Scan for the cell matching the given text and deliver its [X, Y] coordinate at center. 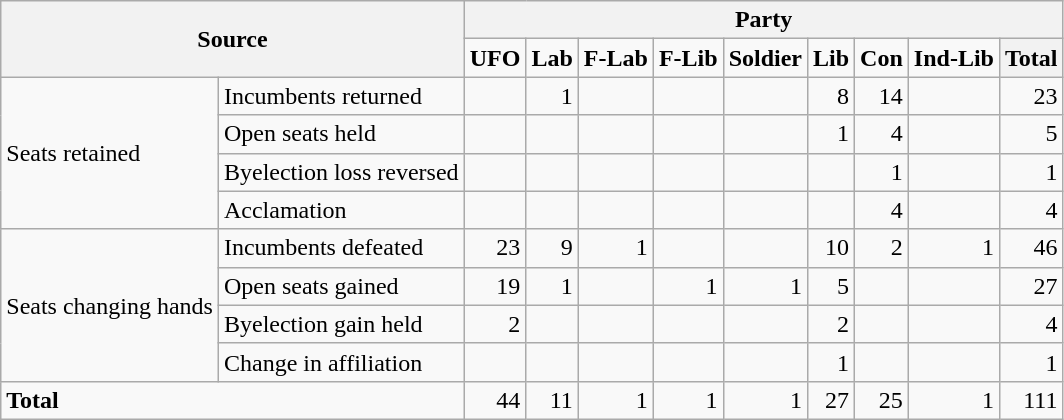
19 [495, 286]
F-Lab [616, 58]
Seats retained [110, 153]
44 [495, 400]
25 [882, 400]
9 [552, 248]
8 [830, 96]
Open seats held [341, 134]
Lib [830, 58]
46 [1031, 248]
10 [830, 248]
Soldier [765, 58]
F-Lib [688, 58]
Party [764, 20]
Source [232, 39]
Incumbents defeated [341, 248]
Con [882, 58]
Change in affiliation [341, 362]
Seats changing hands [110, 305]
Byelection gain held [341, 324]
Open seats gained [341, 286]
111 [1031, 400]
14 [882, 96]
11 [552, 400]
Acclamation [341, 210]
UFO [495, 58]
Lab [552, 58]
Incumbents returned [341, 96]
Byelection loss reversed [341, 172]
Ind-Lib [954, 58]
